Return [X, Y] of the center of cell containing provided text 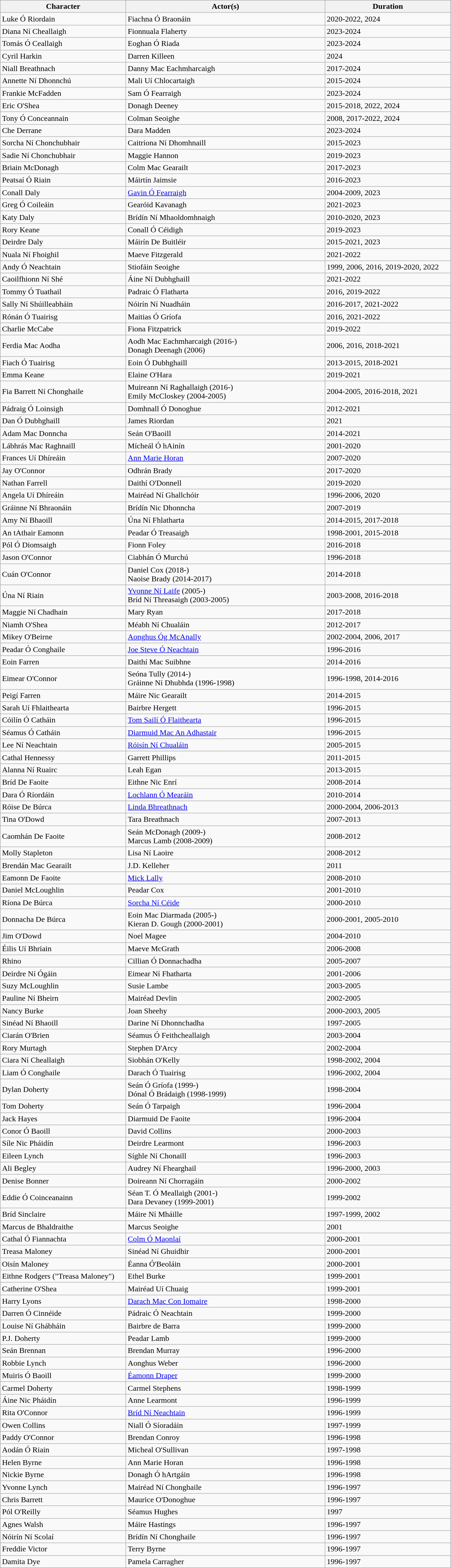
Bríd Sinclaire [63, 1214]
2002-2005 [388, 998]
2002-2004, 2006, 2017 [388, 637]
2016, 2021-2022 [388, 316]
Pól O'Reilly [63, 1512]
2019-2021 [388, 375]
2017-2024 [388, 68]
Terry Byrne [225, 1549]
Agnes Walsh [63, 1524]
Joan Sheehy [225, 1010]
Séan T. Ó Meallaigh (2001-)Dara Devaney (1999-2001) [225, 1197]
Che Derrane [63, 130]
Rory Keane [63, 230]
Sinéad Ní Bhaoill [63, 1023]
2006-2008 [388, 949]
Peadar Ó Treasaigh [225, 532]
Conall Ó Céidigh [225, 230]
1996-2002, 2004 [388, 1073]
Conor Ó Baoill [63, 1131]
Colm Mac Gearailt [225, 168]
2012-2017 [388, 625]
Gearóid Kavanagh [225, 205]
2008-2014 [388, 782]
2015-2023 [388, 143]
Leah Egan [225, 770]
2003-2008, 2016-2018 [388, 596]
Siobhán O'Kelly [225, 1060]
Donagh Ó hArtgáin [225, 1475]
2003-2004 [388, 1036]
Jason O'Connor [63, 557]
Muireann Ní Raghallaigh (2016-)Emily McCloskey (2004-2005) [225, 392]
2016-2018 [388, 545]
Tina O'Dowd [63, 820]
Yvonne Ní Laife (2005-)Bríd Ní Threasaigh (2003-2005) [225, 596]
Seán O'Baoill [225, 433]
2000-2003 [388, 1131]
Daithí O'Donnell [225, 483]
Rita O'Connor [63, 1413]
Frances Uí Dhíreáin [63, 458]
Yvonne Lynch [63, 1487]
Amy Ní Bhaoill [63, 520]
Róisín Ní Chualáin [225, 745]
1996-2018 [388, 557]
Cuán O'Connor [63, 574]
2001 [388, 1227]
P.J. Doherty [63, 1338]
2003-2005 [388, 986]
Pádraic Ó Neachtain [225, 1314]
Seán Ó Tarpaigh [225, 1106]
Bairbre de Barra [225, 1326]
1997-1998 [388, 1450]
David Collins [225, 1131]
Freddie Victor [63, 1549]
2019-2020 [388, 483]
Treasa Maloney [63, 1252]
Maurice O'Donoghue [225, 1500]
Donagh Deeney [225, 106]
2014-2015 [388, 695]
1997-1999 [388, 1425]
Frankie McFadden [63, 93]
Darren Ó Cinnéide [63, 1314]
Tom Sailí Ó Flaithearta [225, 720]
Eoin Farren [63, 662]
Síle Nic Pháidín [63, 1143]
Brendán Mac Gearailt [63, 865]
1997 [388, 1512]
Darach Mac Con Iomaire [225, 1301]
Seán Brennan [63, 1351]
Fiach Ó Tuairisg [63, 363]
Niall Breathnach [63, 68]
Briain McDonagh [63, 168]
Marcus Seoighe [225, 1227]
1998-1999 [388, 1388]
Helen Byrne [63, 1462]
1996-2000, 2003 [388, 1168]
Stephen D'Arcy [225, 1048]
Joe Steve Ó Neachtain [225, 649]
Donnacha De Búrca [63, 920]
2000-2010 [388, 903]
Noel Magee [225, 936]
2001-2010 [388, 890]
2011 [388, 865]
Katy Daly [63, 217]
Síghle Ní Chonaill [225, 1156]
Niamh O'Shea [63, 625]
Mikey O'Beirne [63, 637]
Peadar Cox [225, 890]
1999, 2006, 2016, 2019-2020, 2022 [388, 267]
Ciabhán Ó Murchú [225, 557]
Aodán Ó Riain [63, 1450]
Rónán Ó Tuairisg [63, 316]
2017-2020 [388, 471]
Áine Nic Pháidín [63, 1400]
1996-1998, 2014-2016 [388, 678]
Peadar Ó Conghaile [63, 649]
Bríd De Faoite [63, 782]
Greg Ó Coileáin [63, 205]
Harry Lyons [63, 1301]
Mairéad Uí Chuaig [225, 1289]
Maeve McGrath [225, 949]
Colm Ó Maonlaí [225, 1239]
J.D. Kelleher [225, 865]
2002-2004 [388, 1048]
2007-2020 [388, 458]
Sinéad Ní Ghuidhir [225, 1252]
Chris Barrett [63, 1500]
2004-2010 [388, 936]
2021-2023 [388, 205]
Fiachna Ó Braonáin [225, 19]
Character [63, 7]
Eoin Mac Diarmada (2005-)Kieran D. Gough (2000-2001) [225, 920]
Gavin Ó Fearraigh [225, 193]
2001-2020 [388, 446]
Séamus Ó Catháin [63, 733]
Ferdia Mac Aodha [63, 345]
Fionnuala Flaherty [225, 31]
2017-2018 [388, 612]
Pauline Ní Bheirn [63, 998]
Ethel Burke [225, 1276]
2007-2019 [388, 508]
Fia Barrett Ní Chonghaile [63, 392]
Brendan Murray [225, 1351]
Fiona Fitzpatrick [225, 329]
An tAthair Eamonn [63, 532]
1998-2002, 2004 [388, 1060]
Diarmuid Mac An Adhastair [225, 733]
Daithí Mac Suibhne [225, 662]
Fionn Foley [225, 545]
Úna Ní Fhlatharta [225, 520]
Máire Hastings [225, 1524]
Maeve Fitzgerald [225, 254]
Darine Ní Dhonnchadha [225, 1023]
Cyril Harkin [63, 56]
Lisa Ní Laoire [225, 853]
Adam Mac Donncha [63, 433]
2010-2020, 2023 [388, 217]
2013-2015 [388, 770]
Peatsaí Ó Riain [63, 180]
Sarah Uí Fhlaithearta [63, 708]
Eoghan Ó Riada [225, 44]
Jack Hayes [63, 1119]
Lábhrás Mac Raghnaill [63, 446]
Muiris Ó Baoill [63, 1375]
Elaine O'Hara [225, 375]
Linda Bhreathnach [225, 807]
Audrey Ní Fhearghail [225, 1168]
Maitias Ó Gríofa [225, 316]
Dylan Doherty [63, 1090]
2006, 2016, 2018-2021 [388, 345]
1999-2002 [388, 1197]
Ali Begley [63, 1168]
Nancy Burke [63, 1010]
Denise Bonner [63, 1181]
2004-2005, 2016-2018, 2021 [388, 392]
Charlie McCabe [63, 329]
Máirtín Jaimsie [225, 180]
Andy Ó Neachtain [63, 267]
Eithne Rodgers ("Treasa Maloney") [63, 1276]
Duration [388, 7]
2019-2022 [388, 329]
Tony Ó Conceannain [63, 118]
Deirdre Daly [63, 242]
2005-2015 [388, 745]
Ciara Ní Cheallaigh [63, 1060]
Doireann Ní Chorragáin [225, 1181]
Deirdre Ní Ógáin [63, 973]
Colman Seoighe [225, 118]
1996-2006, 2020 [388, 495]
Carmel Stephens [225, 1388]
Tomás Ó Ceallaigh [63, 44]
1997-2005 [388, 1023]
1996-2016 [388, 649]
Padraic Ó Flatharta [225, 292]
Brendan Conroy [225, 1438]
Seán McDonagh (2009-)Marcus Lamb (2008-2009) [225, 836]
Liam Ó Conghaile [63, 1073]
Rory Murtagh [63, 1048]
Éanna Ó'Beoláin [225, 1264]
2020-2022, 2024 [388, 19]
2016, 2019-2022 [388, 292]
Aonghus Óg McAnally [225, 637]
Danny Mac Eachmharcaigh [225, 68]
Marcus de Bhaldraithe [63, 1227]
Mairéad Ní Ghallchóir [225, 495]
Séamus Ó Feithcheallaigh [225, 1036]
Sadie Ní Chonchubhair [63, 155]
2012-2021 [388, 409]
Cóilín Ó Catháin [63, 720]
2015-2024 [388, 81]
Úna Ní Riain [63, 596]
Catherine O'Shea [63, 1289]
Suzy McLoughlin [63, 986]
2010-2014 [388, 795]
Sam Ó Fearraigh [225, 93]
Pádraig Ó Loinsigh [63, 409]
2005-2007 [388, 961]
Daniel Cox (2018-)Naoise Brady (2014-2017) [225, 574]
Brídín Ní Chonghaile [225, 1537]
2015-2018, 2022, 2024 [388, 106]
Daniel McLoughlin [63, 890]
Sally Ní Shúilleabháin [63, 304]
2008, 2017-2022, 2024 [388, 118]
Seóna Tully (2014-)Gráinne Ní Dhubhda (1996-1998) [225, 678]
2007-2013 [388, 820]
2015-2021, 2023 [388, 242]
Eamonn De Faoite [63, 878]
Owen Collins [63, 1425]
Cathal Hennessy [63, 757]
1998-2004 [388, 1090]
Diana Ní Cheallaigh [63, 31]
Mary Ryan [225, 612]
Eimear Ní Fhatharta [225, 973]
2000-2004, 2006-2013 [388, 807]
Mick Lally [225, 878]
Luke Ó Riordain [63, 19]
Áine Ní Dubhghaill [225, 279]
James Riordan [225, 421]
2014-2015, 2017-2018 [388, 520]
Molly Stapleton [63, 853]
Darren Killeen [225, 56]
Angela Uí Dhíreáin [63, 495]
2001-2006 [388, 973]
Tommy Ó Tuathail [63, 292]
2000-2003, 2005 [388, 1010]
Éamonn Draper [225, 1375]
Tom Doherty [63, 1106]
2014-2021 [388, 433]
Domhnall Ó Donoghue [225, 409]
Nuala Ní Fhoighil [63, 254]
Eithne Nic Enrí [225, 782]
Odhrán Brady [225, 471]
Aonghus Weber [225, 1363]
Caomhán De Faoite [63, 836]
Peigí Farren [63, 695]
2011-2015 [388, 757]
Bríd Ní Neachtain [225, 1413]
Máirín De Buitléir [225, 242]
Cillian Ó Donnachadha [225, 961]
Eric O'Shea [63, 106]
Caoilfhionn Ní Shé [63, 279]
Maggie Ní Chadhain [63, 612]
2017-2023 [388, 168]
Ciarán O'Brien [63, 1036]
2004-2009, 2023 [388, 193]
2014-2016 [388, 662]
Eimear O'Connor [63, 678]
2008-2010 [388, 878]
1998-2000 [388, 1301]
2016-2017, 2021-2022 [388, 304]
Aodh Mac Eachmharcaigh (2016-)Donagh Deenagh (2006) [225, 345]
Gráinne Ní Bhraonáin [63, 508]
Eoin Ó Dubhghaill [225, 363]
Anne Learmont [225, 1400]
Eileen Lynch [63, 1156]
Mairéad Devlin [225, 998]
2000-2002 [388, 1181]
Jay O'Connor [63, 471]
Lochlann Ó Mearáin [225, 795]
Rhino [63, 961]
Máire Ní Mháille [225, 1214]
2016-2023 [388, 180]
Séamus Hughes [225, 1512]
1998-2001, 2015-2018 [388, 532]
Bairbre Hergett [225, 708]
Niall Ó Síoradáin [225, 1425]
Máire Nic Gearailt [225, 695]
Éilis Uí Bhriain [63, 949]
Peadar Lamb [225, 1338]
Mícheál Ó hAinín [225, 446]
Caitríona Ní Dhomhnaill [225, 143]
2021 [388, 421]
Alanna Ní Ruairc [63, 770]
Susie Lambe [225, 986]
Sorcha Ní Chonchubhair [63, 143]
Brídín Ní Mhaoldomhnaigh [225, 217]
Robbie Lynch [63, 1363]
Conall Daly [63, 193]
Róise De Búrca [63, 807]
Paddy O'Connor [63, 1438]
2000-2001, 2005-2010 [388, 920]
Pamela Carragher [225, 1561]
2014-2018 [388, 574]
Diarmuid De Faoite [225, 1119]
Stiofáin Seoighe [225, 267]
Jim O'Dowd [63, 936]
1997-1999, 2002 [388, 1214]
Seán Ó Gríofa (1999-)Dónal Ó Brádaigh (1998-1999) [225, 1090]
Oisín Maloney [63, 1264]
Nickie Byrne [63, 1475]
Méabh Ní Chualáin [225, 625]
Dara Madden [225, 130]
Lee Ní Neachtain [63, 745]
Louise Ní Ghábháin [63, 1326]
Nathan Farrell [63, 483]
Maggie Hannon [225, 155]
Dara Ó Ríordáin [63, 795]
Mali Uí Chlocartaigh [225, 81]
Brídín Nic Dhonncha [225, 508]
Garrett Phillips [225, 757]
Darach Ó Tuairisg [225, 1073]
Cathal Ó Fiannachta [63, 1239]
Dan Ó Dubhghaill [63, 421]
Carmel Doherty [63, 1388]
Tara Breathnach [225, 820]
Micheal O'Sullivan [225, 1450]
Nóirín Ní Nuadháin [225, 304]
Emma Keane [63, 375]
Sorcha Ní Céide [225, 903]
2013-2015, 2018-2021 [388, 363]
Mairéad Ní Chonghaile [225, 1487]
Nóirín Ní Scolaí [63, 1537]
Damita Dye [63, 1561]
Deirdre Learmont [225, 1143]
2024 [388, 56]
Actor(s) [225, 7]
Ríona De Búrca [63, 903]
Pól Ó Diomsaigh [63, 545]
Eddie Ó Coinceanainn [63, 1197]
Annette Ní Dhonnchú [63, 81]
